Return [x, y] of the center of cell containing provided text 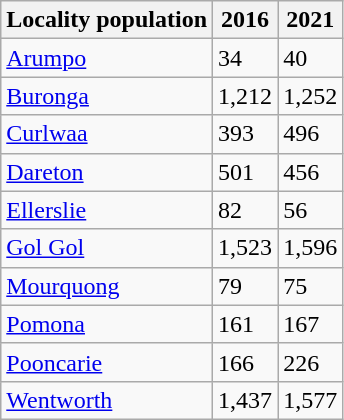
Locality population [107, 20]
Pomona [107, 324]
40 [310, 58]
Curlwaa [107, 134]
Ellerslie [107, 210]
Mourquong [107, 286]
1,596 [310, 248]
75 [310, 286]
1,523 [246, 248]
82 [246, 210]
1,577 [310, 400]
496 [310, 134]
1,212 [246, 96]
Wentworth [107, 400]
1,437 [246, 400]
166 [246, 362]
34 [246, 58]
Arumpo [107, 58]
Buronga [107, 96]
Pooncarie [107, 362]
2016 [246, 20]
393 [246, 134]
Dareton [107, 172]
56 [310, 210]
226 [310, 362]
Gol Gol [107, 248]
456 [310, 172]
161 [246, 324]
501 [246, 172]
167 [310, 324]
1,252 [310, 96]
79 [246, 286]
2021 [310, 20]
